Extract the (X, Y) coordinate from the center of the cell holding the provided text.  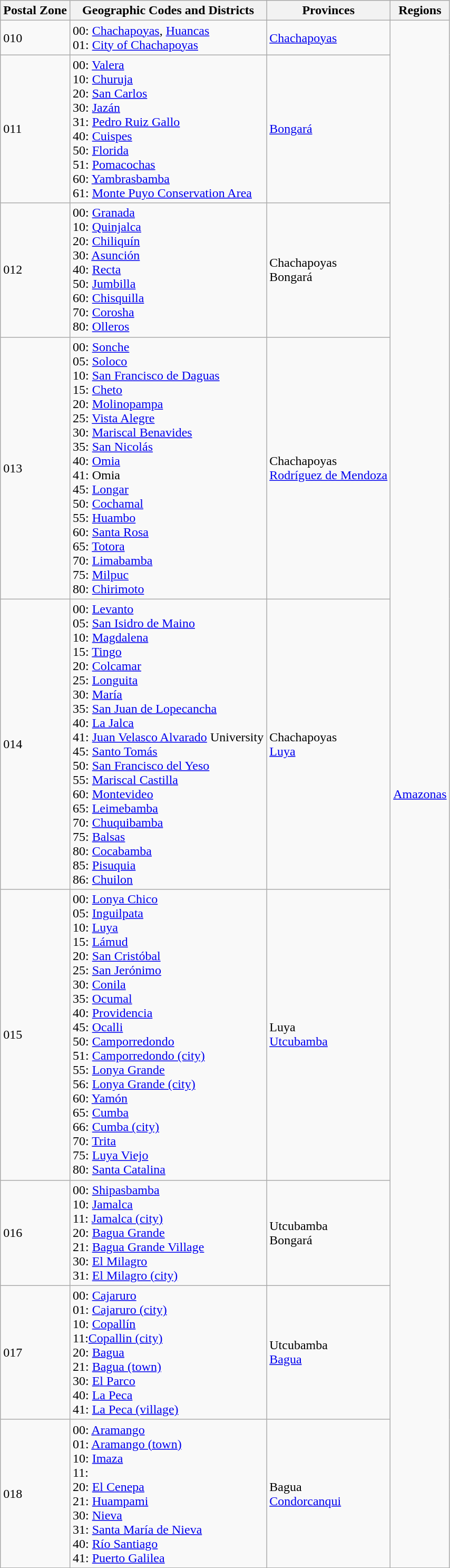
011 (35, 129)
Chachapoyas (329, 38)
ChachapoyasBongará (329, 270)
017 (35, 1352)
00: Valera10: Churuja20: San Carlos30: Jazán31: Pedro Ruiz Gallo40: Cuispes50: Florida51: Pomacochas60: Yambrasbamba61: Monte Puyo Conservation Area (168, 129)
LuyaUtcubamba (329, 1034)
UtcubambaBagua (329, 1352)
UtcubambaBongará (329, 1233)
012 (35, 270)
014 (35, 744)
Provinces (329, 11)
010 (35, 38)
015 (35, 1034)
Postal Zone (35, 11)
00: Aramango01: Aramango (town)10: Imaza11: 20: El Cenepa21: Huampami30: Nieva31: Santa María de Nieva40: Río Santiago41: Puerto Galilea (168, 1493)
00: Shipasbamba10: Jamalca11: Jamalca (city)20: Bagua Grande21: Bagua Grande Village30: El Milagro31: El Milagro (city) (168, 1233)
Regions (420, 11)
ChachapoyasLuya (329, 744)
016 (35, 1233)
00: Cajaruro01: Cajaruro (city)10: Copallín11:Copallin (city)20: Bagua21: Bagua (town)30: El Parco40: La Peca41: La Peca (village) (168, 1352)
Bongará (329, 129)
018 (35, 1493)
BaguaCondorcanqui (329, 1493)
00: Chachapoyas, Huancas01: City of Chachapoyas (168, 38)
ChachapoyasRodríguez de Mendoza (329, 468)
00: Granada10: Quinjalca20: Chiliquín30: Asunción40: Recta50: Jumbilla60: Chisquilla70: Corosha80: Olleros (168, 270)
013 (35, 468)
Geographic Codes and Districts (168, 11)
Amazonas (420, 794)
